Extract the [x, y] coordinate from the center of the cell holding the provided text.  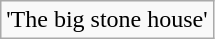
'The big stone house' [107, 20]
